For the text-containing cell, return its midpoint in (x, y) coordinate format. 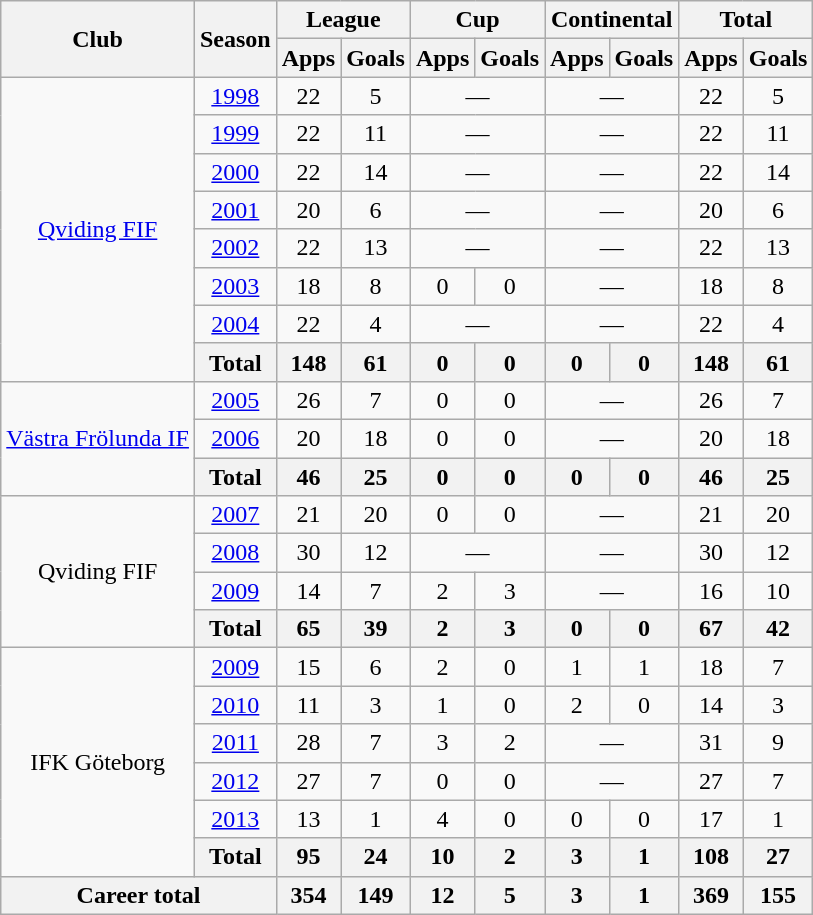
42 (778, 629)
39 (376, 629)
9 (778, 743)
2001 (235, 210)
2013 (235, 819)
17 (711, 819)
Club (98, 39)
IFK Göteborg (98, 762)
Continental (612, 20)
League (343, 20)
2010 (235, 705)
24 (376, 857)
67 (711, 629)
2008 (235, 553)
155 (778, 895)
369 (711, 895)
2012 (235, 781)
2006 (235, 438)
2005 (235, 400)
149 (376, 895)
65 (308, 629)
1999 (235, 134)
2011 (235, 743)
2004 (235, 324)
2000 (235, 172)
354 (308, 895)
108 (711, 857)
16 (711, 591)
31 (711, 743)
95 (308, 857)
Season (235, 39)
15 (308, 667)
Västra Frölunda IF (98, 438)
2003 (235, 286)
1998 (235, 96)
28 (308, 743)
Cup (477, 20)
Career total (138, 895)
2002 (235, 248)
2007 (235, 515)
